Extract the (X, Y) coordinate from the center of the cell holding the provided text.  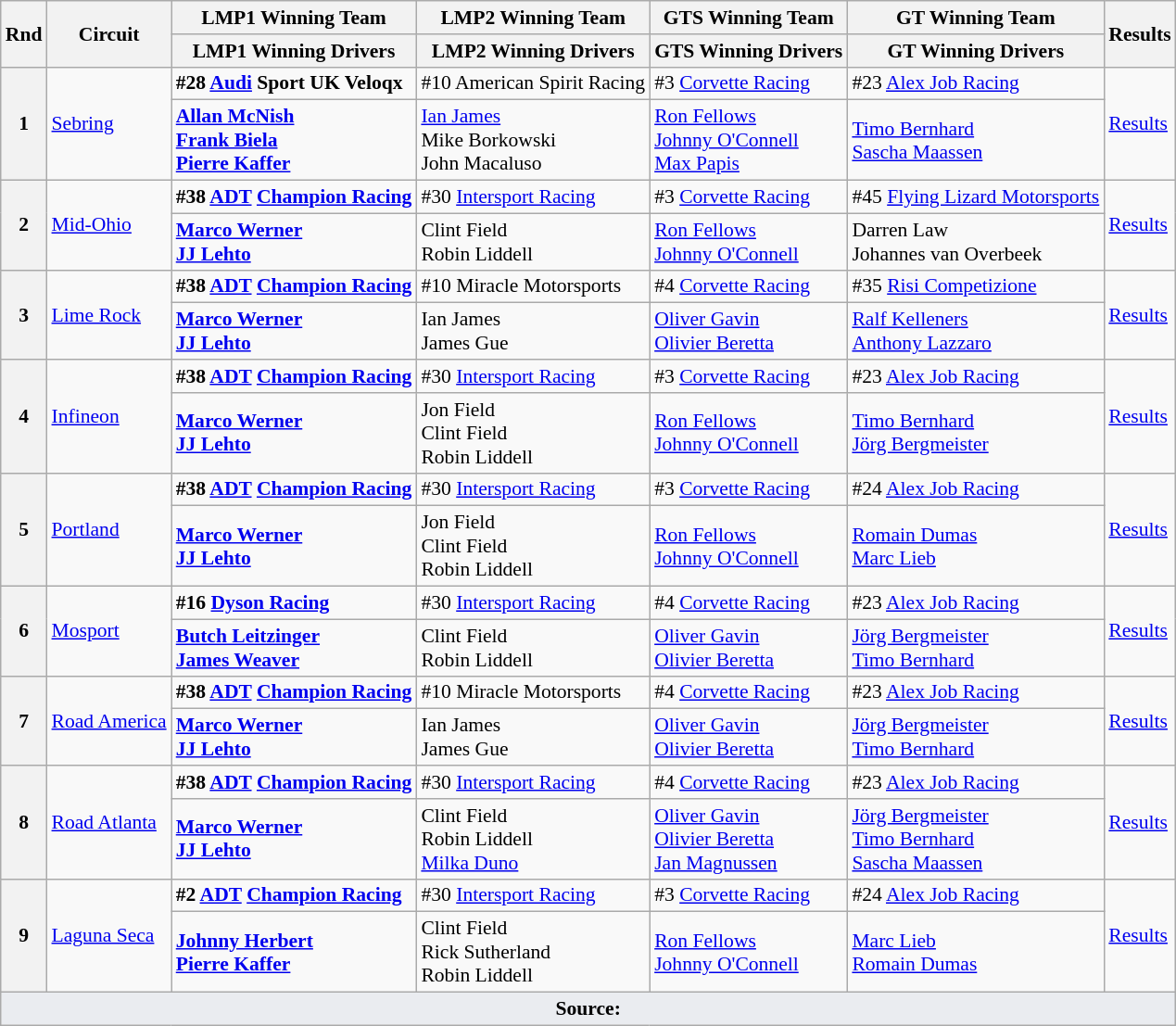
Rnd (24, 33)
#28 Audi Sport UK Veloqx (295, 83)
Darren Law Johannes van Overbeek (975, 241)
#16 Dyson Racing (295, 603)
5 (24, 529)
Ian James Mike Borkowski John Macaluso (533, 141)
3 (24, 315)
Ron Fellows Johnny O'Connell Max Papis (749, 141)
Road Atlanta (108, 822)
Lime Rock (108, 315)
Source: (588, 1009)
Romain Dumas Marc Lieb (975, 547)
8 (24, 822)
6 (24, 632)
2 (24, 226)
GT Winning Team (975, 18)
Johnny Herbert Pierre Kaffer (295, 953)
Timo Bernhard Jörg Bergmeister (975, 434)
Mosport (108, 632)
Mid-Ohio (108, 226)
4 (24, 416)
Ralf Kelleners Anthony Lazzaro (975, 332)
Clint Field Robin Liddell Milka Duno (533, 840)
#35 Risi Competizione (975, 286)
LMP2 Winning Drivers (533, 51)
#10 American Spirit Racing (533, 83)
GTS Winning Drivers (749, 51)
LMP2 Winning Team (533, 18)
GTS Winning Team (749, 18)
#45 Flying Lizard Motorsports (975, 197)
Road America (108, 721)
Jörg Bergmeister Timo Bernhard Sascha Maassen (975, 840)
Timo Bernhard Sascha Maassen (975, 141)
Marc Lieb Romain Dumas (975, 953)
LMP1 Winning Team (295, 18)
#2 ADT Champion Racing (295, 895)
GT Winning Drivers (975, 51)
Oliver Gavin Olivier Beretta Jan Magnussen (749, 840)
7 (24, 721)
Portland (108, 529)
Allan McNish Frank Biela Pierre Kaffer (295, 141)
Butch Leitzinger James Weaver (295, 647)
Circuit (108, 33)
Clint Field Rick Sutherland Robin Liddell (533, 953)
Laguna Seca (108, 935)
1 (24, 123)
LMP1 Winning Drivers (295, 51)
Sebring (108, 123)
Infineon (108, 416)
9 (24, 935)
